From the cell containing the given text, extract its center point as (x, y) coordinate. 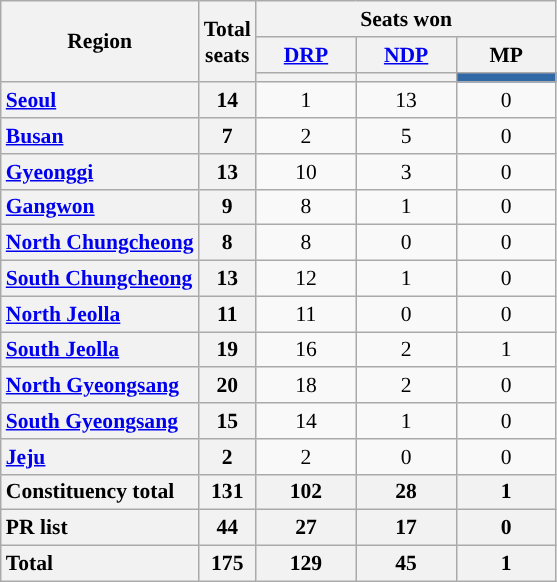
102 (306, 492)
DRP (306, 55)
Constituency total (100, 492)
Region (100, 42)
18 (306, 386)
Total (100, 564)
129 (306, 564)
Totalseats (228, 42)
NDP (406, 55)
MP (506, 55)
Seoul (100, 101)
South Jeolla (100, 350)
9 (228, 207)
27 (306, 528)
12 (306, 279)
45 (406, 564)
PR list (100, 528)
175 (228, 564)
20 (228, 386)
44 (228, 528)
Jeju (100, 457)
15 (228, 421)
28 (406, 492)
10 (306, 172)
5 (406, 136)
16 (306, 350)
7 (228, 136)
3 (406, 172)
Seats won (406, 19)
South Gyeongsang (100, 421)
131 (228, 492)
17 (406, 528)
19 (228, 350)
Busan (100, 136)
North Gyeongsang (100, 386)
North Chungcheong (100, 243)
North Jeolla (100, 314)
Gyeonggi (100, 172)
Gangwon (100, 207)
South Chungcheong (100, 279)
